Return the (X, Y) coordinate for the center point of the cell that contains the specified text.  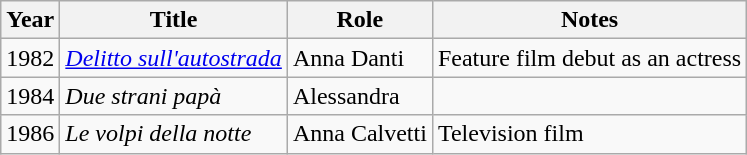
Alessandra (360, 96)
1986 (30, 134)
Year (30, 20)
Due strani papà (174, 96)
Title (174, 20)
Delitto sull'autostrada (174, 58)
Role (360, 20)
Anna Danti (360, 58)
1984 (30, 96)
Television film (589, 134)
1982 (30, 58)
Notes (589, 20)
Le volpi della notte (174, 134)
Feature film debut as an actress (589, 58)
Anna Calvetti (360, 134)
